Return the [X, Y] coordinate for the center point of the cell that contains the specified text.  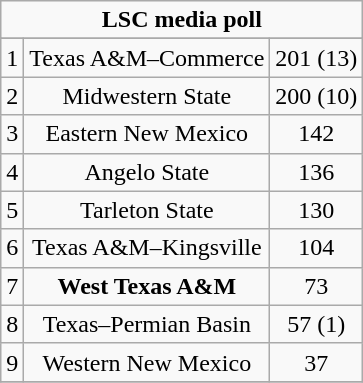
201 (13) [316, 58]
Texas A&M–Kingsville [147, 248]
4 [12, 172]
2 [12, 96]
8 [12, 324]
200 (10) [316, 96]
7 [12, 286]
Eastern New Mexico [147, 134]
37 [316, 362]
130 [316, 210]
3 [12, 134]
Texas A&M–Commerce [147, 58]
Midwestern State [147, 96]
73 [316, 286]
104 [316, 248]
136 [316, 172]
Angelo State [147, 172]
6 [12, 248]
1 [12, 58]
9 [12, 362]
57 (1) [316, 324]
LSC media poll [182, 20]
Western New Mexico [147, 362]
Tarleton State [147, 210]
Texas–Permian Basin [147, 324]
West Texas A&M [147, 286]
142 [316, 134]
5 [12, 210]
